Return the [x, y] coordinate for the center point of the cell that contains the specified text.  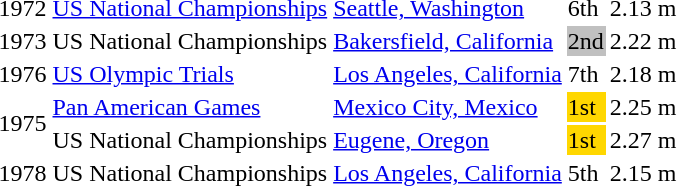
Los Angeles, California [448, 74]
2nd [586, 41]
US Olympic Trials [190, 74]
Pan American Games [190, 107]
Eugene, Oregon [448, 140]
Mexico City, Mexico [448, 107]
Bakersfield, California [448, 41]
7th [586, 74]
